Capture the cell that displays the provided text and extract its (x, y) central coordinate. 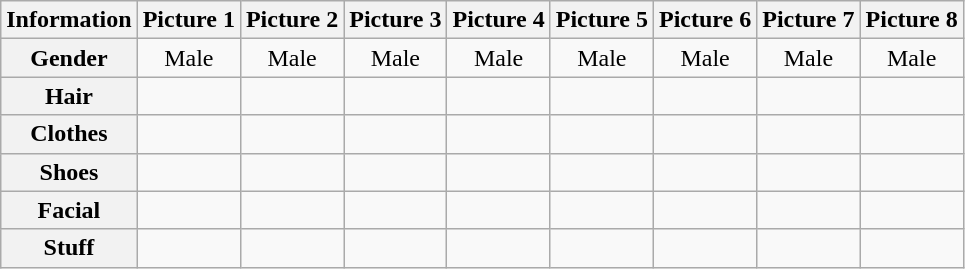
Facial (69, 210)
Picture 8 (912, 20)
Picture 2 (292, 20)
Gender (69, 58)
Information (69, 20)
Hair (69, 96)
Picture 6 (704, 20)
Picture 4 (498, 20)
Picture 7 (808, 20)
Picture 1 (188, 20)
Stuff (69, 248)
Shoes (69, 172)
Picture 5 (602, 20)
Picture 3 (396, 20)
Clothes (69, 134)
